Pinpoint the cell where the given text exists, returning its (x, y) midpoint coordinate. 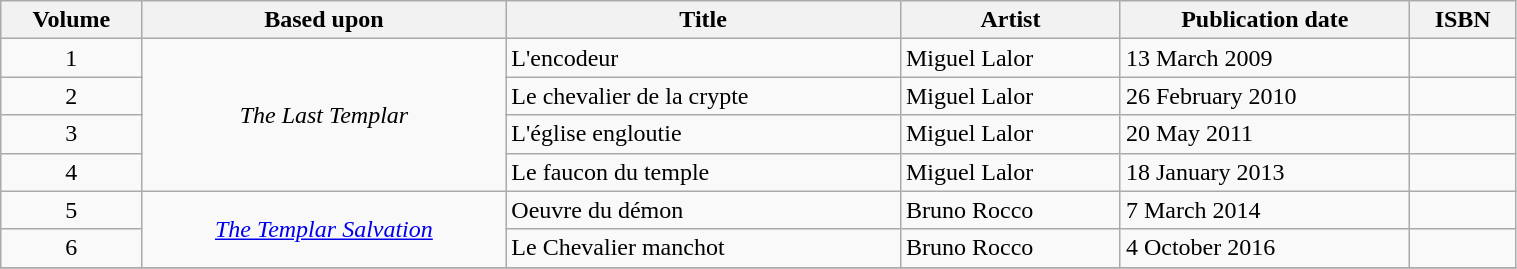
L'église engloutie (704, 134)
The Templar Salvation (324, 229)
18 January 2013 (1264, 172)
The Last Templar (324, 115)
Oeuvre du démon (704, 210)
Based upon (324, 20)
7 March 2014 (1264, 210)
3 (72, 134)
20 May 2011 (1264, 134)
ISBN (1462, 20)
Title (704, 20)
5 (72, 210)
Le chevalier de la crypte (704, 96)
Le Chevalier manchot (704, 248)
Artist (1010, 20)
Le faucon du temple (704, 172)
Publication date (1264, 20)
2 (72, 96)
Volume (72, 20)
4 (72, 172)
13 March 2009 (1264, 58)
L'encodeur (704, 58)
1 (72, 58)
6 (72, 248)
4 October 2016 (1264, 248)
26 February 2010 (1264, 96)
